Scan for the cell matching the given text and deliver its [x, y] coordinate at center. 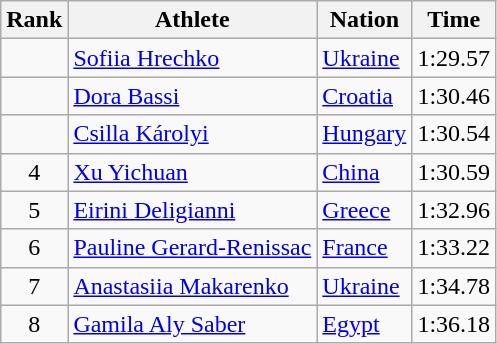
Dora Bassi [192, 96]
1:33.22 [454, 248]
Nation [364, 20]
Athlete [192, 20]
Csilla Károlyi [192, 134]
Egypt [364, 324]
Croatia [364, 96]
Time [454, 20]
1:29.57 [454, 58]
1:30.54 [454, 134]
Sofiia Hrechko [192, 58]
1:32.96 [454, 210]
France [364, 248]
4 [34, 172]
China [364, 172]
1:30.46 [454, 96]
8 [34, 324]
Eirini Deligianni [192, 210]
5 [34, 210]
Hungary [364, 134]
Greece [364, 210]
1:36.18 [454, 324]
1:30.59 [454, 172]
Xu Yichuan [192, 172]
Anastasiia Makarenko [192, 286]
Rank [34, 20]
6 [34, 248]
Gamila Aly Saber [192, 324]
Pauline Gerard-Renissac [192, 248]
1:34.78 [454, 286]
7 [34, 286]
